Return (X, Y) of the center of cell containing provided text 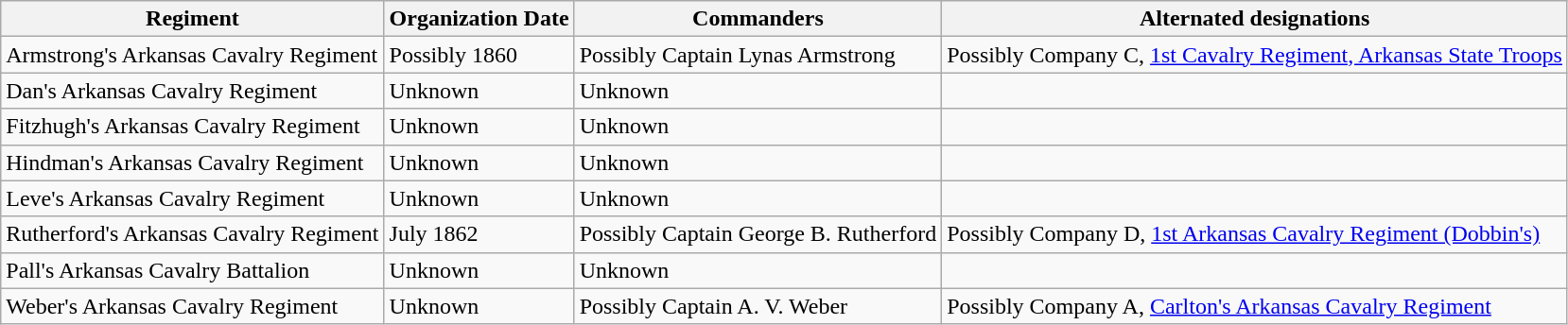
Fitzhugh's Arkansas Cavalry Regiment (193, 127)
Possibly Company C, 1st Cavalry Regiment, Arkansas State Troops (1255, 55)
Pall's Arkansas Cavalry Battalion (193, 270)
Organization Date (479, 19)
Possibly Captain A. V. Weber (758, 306)
Alternated designations (1255, 19)
Regiment (193, 19)
Hindman's Arkansas Cavalry Regiment (193, 162)
Possibly Captain Lynas Armstrong (758, 55)
Possibly Captain George B. Rutherford (758, 234)
Possibly Company A, Carlton's Arkansas Cavalry Regiment (1255, 306)
Commanders (758, 19)
July 1862 (479, 234)
Rutherford's Arkansas Cavalry Regiment (193, 234)
Armstrong's Arkansas Cavalry Regiment (193, 55)
Weber's Arkansas Cavalry Regiment (193, 306)
Dan's Arkansas Cavalry Regiment (193, 91)
Possibly Company D, 1st Arkansas Cavalry Regiment (Dobbin's) (1255, 234)
Possibly 1860 (479, 55)
Leve's Arkansas Cavalry Regiment (193, 198)
